Output the (x, y) coordinate of the center of the cell containing the given text.  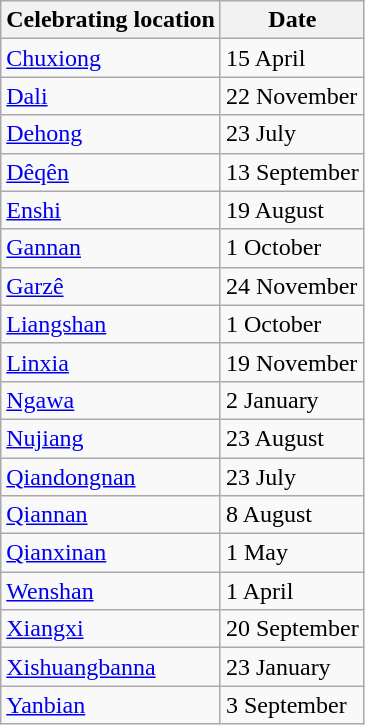
3 September (292, 705)
Dêqên (111, 172)
Xiangxi (111, 629)
Yanbian (111, 705)
Liangshan (111, 324)
Wenshan (111, 591)
Qiandongnan (111, 477)
Qianxinan (111, 553)
Dehong (111, 134)
Date (292, 20)
19 November (292, 362)
15 April (292, 58)
19 August (292, 210)
Enshi (111, 210)
20 September (292, 629)
Garzê (111, 286)
24 November (292, 286)
2 January (292, 400)
22 November (292, 96)
Dali (111, 96)
Xishuangbanna (111, 667)
23 August (292, 438)
Celebrating location (111, 20)
Qiannan (111, 515)
8 August (292, 515)
1 April (292, 591)
Chuxiong (111, 58)
Ngawa (111, 400)
1 May (292, 553)
23 January (292, 667)
Nujiang (111, 438)
Linxia (111, 362)
13 September (292, 172)
Gannan (111, 248)
